Capture the cell that displays the provided text and extract its (X, Y) central coordinate. 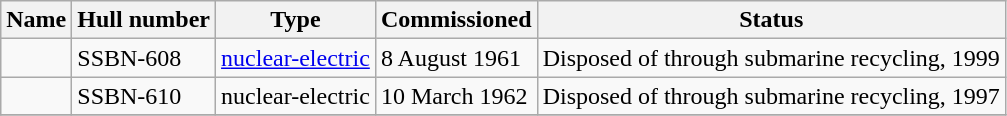
Commissioned (456, 20)
Type (296, 20)
SSBN-610 (144, 96)
10 March 1962 (456, 96)
Status (771, 20)
Disposed of through submarine recycling, 1997 (771, 96)
SSBN-608 (144, 58)
8 August 1961 (456, 58)
Name (36, 20)
Disposed of through submarine recycling, 1999 (771, 58)
Hull number (144, 20)
